Locate the cell with the specified text and output its (X, Y) center coordinate. 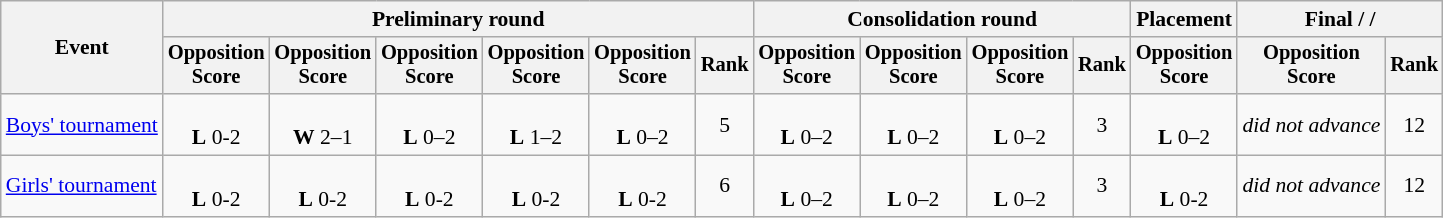
L 1–2 (536, 124)
6 (725, 186)
Consolidation round (942, 19)
W 2–1 (322, 124)
Final / / (1340, 19)
Preliminary round (458, 19)
Girls' tournament (82, 186)
5 (725, 124)
Placement (1184, 19)
Boys' tournament (82, 124)
Event (82, 48)
